Pinpoint the cell where the given text exists, returning its (x, y) midpoint coordinate. 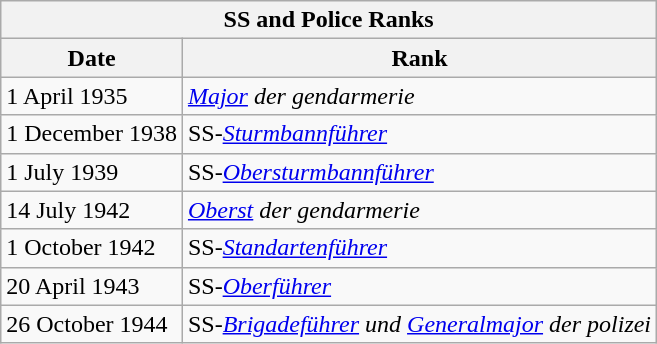
1 October 1942 (92, 248)
1 December 1938 (92, 134)
1 July 1939 (92, 172)
SS-Oberführer (419, 286)
20 April 1943 (92, 286)
Oberst der gendarmerie (419, 210)
Date (92, 58)
SS-Brigadeführer und Generalmajor der polizei (419, 324)
Major der gendarmerie (419, 96)
SS and Police Ranks (329, 20)
SS-Standartenführer (419, 248)
26 October 1944 (92, 324)
14 July 1942 (92, 210)
1 April 1935 (92, 96)
SS-Sturmbannführer (419, 134)
SS-Obersturmbannführer (419, 172)
Rank (419, 58)
